Capture the cell that displays the provided text and extract its [x, y] central coordinate. 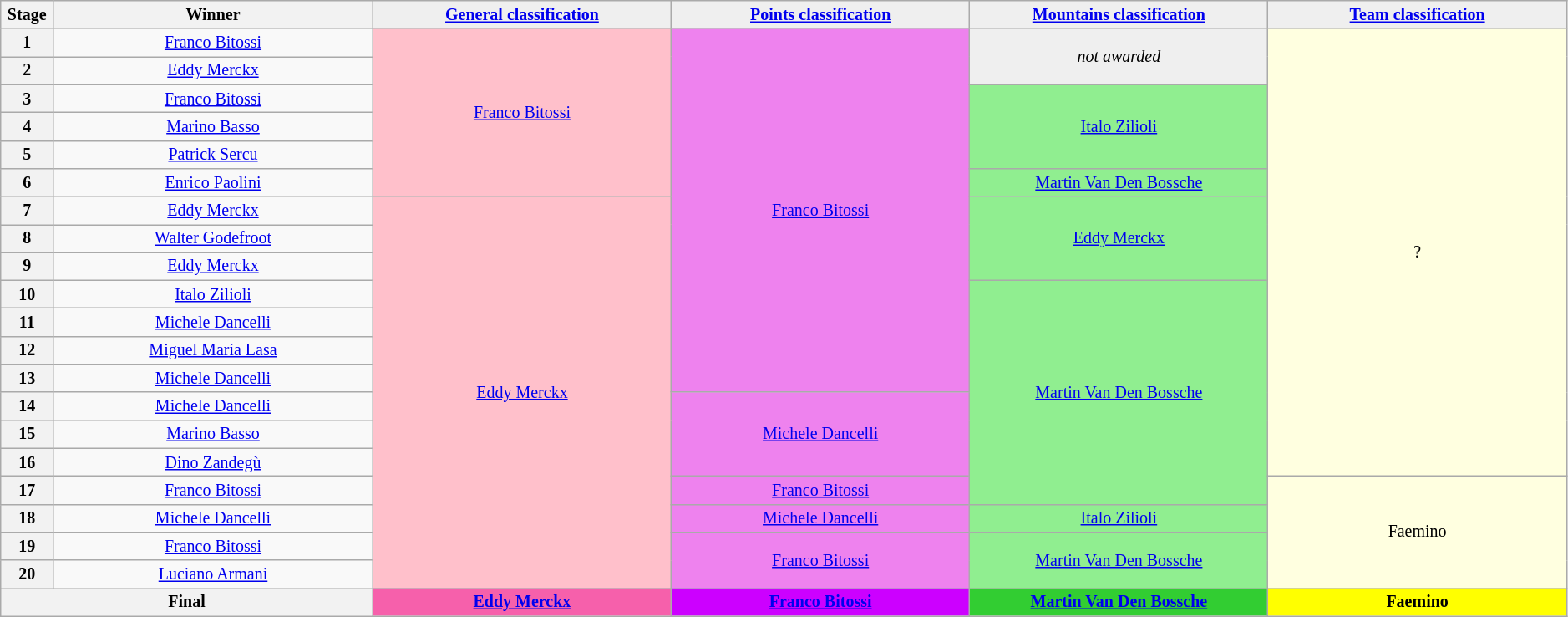
Mountains classification [1119, 15]
1 [27, 43]
Miguel María Lasa [214, 351]
13 [27, 378]
9 [27, 266]
11 [27, 323]
2 [27, 70]
20 [27, 574]
Enrico Paolini [214, 182]
Winner [214, 15]
19 [27, 547]
Stage [27, 15]
16 [27, 463]
4 [27, 127]
14 [27, 406]
6 [27, 182]
15 [27, 435]
10 [27, 294]
not awarded [1119, 57]
Points classification [820, 15]
12 [27, 351]
5 [27, 154]
3 [27, 99]
Patrick Sercu [214, 154]
Luciano Armani [214, 574]
18 [27, 518]
? [1417, 253]
17 [27, 490]
Final [187, 602]
7 [27, 211]
Walter Godefroot [214, 239]
Team classification [1417, 15]
8 [27, 239]
General classification [521, 15]
Dino Zandegù [214, 463]
